Search for the cell housing the specified text and yield its (X, Y) center coordinate. 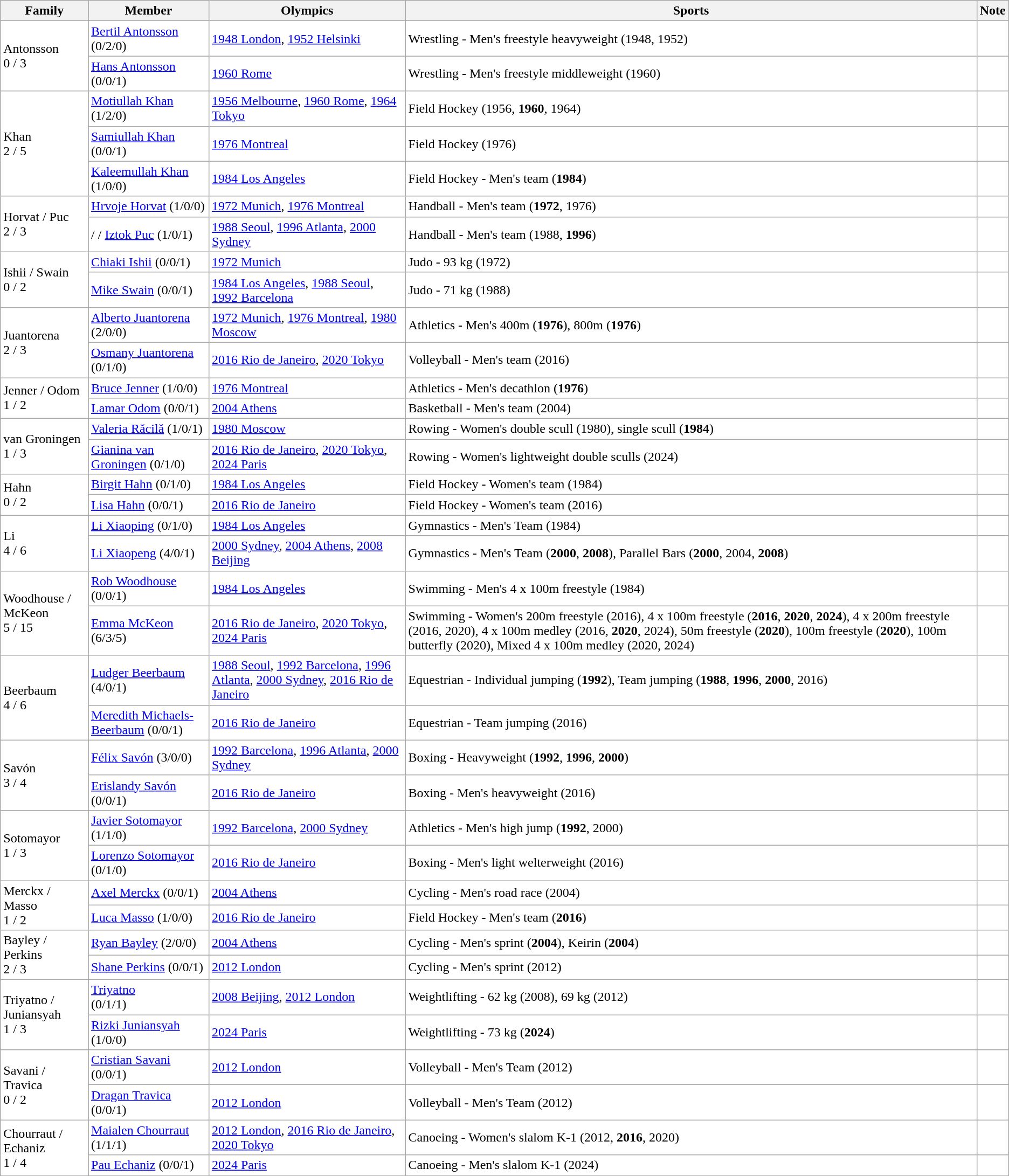
2012 London, 2016 Rio de Janeiro, 2020 Tokyo (307, 1137)
1972 Munich (307, 262)
Hahn 0 / 2 (44, 495)
Equestrian - Team jumping (2016) (691, 722)
Félix Savón (3/0/0) (149, 758)
Valeria Răcilă (1/0/1) (149, 429)
Li Xiaopeng (4/0/1) (149, 553)
Note (993, 11)
Rowing - Women's lightweight double sculls (2024) (691, 457)
Beerbaum 4 / 6 (44, 697)
Wrestling - Men's freestyle heavyweight (1948, 1952) (691, 39)
Cycling - Men's sprint (2012) (691, 967)
Li Xiaoping (0/1/0) (149, 525)
Family (44, 11)
Triyatno / Juniansyah 1 / 3 (44, 1015)
Samiullah Khan (0/0/1) (149, 143)
van Groningen 1 / 3 (44, 446)
Cycling - Men's sprint (2004), Keirin (2004) (691, 943)
Athletics - Men's decathlon (1976) (691, 388)
Field Hockey (1956, 1960, 1964) (691, 109)
1972 Munich, 1976 Montreal, 1980 Moscow (307, 324)
Ludger Beerbaum (4/0/1) (149, 680)
Shane Perkins (0/0/1) (149, 967)
Ishii / Swain 0 / 2 (44, 279)
1948 London, 1952 Helsinki (307, 39)
Field Hockey (1976) (691, 143)
Cristian Savani (0/0/1) (149, 1067)
Dragan Travica (0/0/1) (149, 1103)
Luca Masso (1/0/0) (149, 918)
Motiullah Khan (1/2/0) (149, 109)
Emma McKeon (6/3/5) (149, 631)
2016 Rio de Janeiro, 2020 Tokyo (307, 360)
Canoeing - Women's slalom K-1 (2012, 2016, 2020) (691, 1137)
Rizki Juniansyah (1/0/0) (149, 1033)
Axel Merckx (0/0/1) (149, 893)
Lisa Hahn (0/0/1) (149, 505)
Ryan Bayley (2/0/0) (149, 943)
Equestrian - Individual jumping (1992), Team jumping (1988, 1996, 2000, 2016) (691, 680)
Alberto Juantorena (2/0/0) (149, 324)
Lamar Odom (0/0/1) (149, 409)
1960 Rome (307, 73)
Judo - 93 kg (1972) (691, 262)
Meredith Michaels-Beerbaum (0/0/1) (149, 722)
Osmany Juantorena (0/1/0) (149, 360)
Antonsson 0 / 3 (44, 56)
1980 Moscow (307, 429)
Bruce Jenner (1/0/0) (149, 388)
Mike Swain (0/0/1) (149, 290)
Woodhouse / McKeon 5 / 15 (44, 613)
Weightlifting - 73 kg (2024) (691, 1033)
Li 4 / 6 (44, 543)
1956 Melbourne, 1960 Rome, 1964 Tokyo (307, 109)
Chourraut / Echaniz 1 / 4 (44, 1148)
Athletics - Men's 400m (1976), 800m (1976) (691, 324)
Sports (691, 11)
Erislandy Savón (0/0/1) (149, 792)
Rowing - Women's double scull (1980), single scull (1984) (691, 429)
Handball - Men's team (1988, 1996) (691, 234)
Rob Woodhouse (0/0/1) (149, 589)
1984 Los Angeles, 1988 Seoul, 1992 Barcelona (307, 290)
Jenner / Odom 1 / 2 (44, 398)
Pau Echaniz (0/0/1) (149, 1165)
Savón 3 / 4 (44, 775)
2008 Beijing, 2012 London (307, 997)
Wrestling - Men's freestyle middleweight (1960) (691, 73)
Lorenzo Sotomayor (0/1/0) (149, 862)
Merckx / Masso 1 / 2 (44, 905)
/ / Iztok Puc (1/0/1) (149, 234)
Bayley / Perkins 2 / 3 (44, 955)
Boxing - Heavyweight (1992, 1996, 2000) (691, 758)
Boxing - Men's heavyweight (2016) (691, 792)
1988 Seoul, 1992 Barcelona, 1996 Atlanta, 2000 Sydney, 2016 Rio de Janeiro (307, 680)
Handball - Men's team (1972, 1976) (691, 206)
Javier Sotomayor (1/1/0) (149, 828)
Member (149, 11)
1972 Munich, 1976 Montreal (307, 206)
Gymnastics - Men's Team (1984) (691, 525)
1992 Barcelona, 1996 Atlanta, 2000 Sydney (307, 758)
Canoeing - Men's slalom K-1 (2024) (691, 1165)
Bertil Antonsson (0/2/0) (149, 39)
Olympics (307, 11)
Maialen Chourraut (1/1/1) (149, 1137)
Field Hockey - Men's team (1984) (691, 179)
2000 Sydney, 2004 Athens, 2008 Beijing (307, 553)
Judo - 71 kg (1988) (691, 290)
Volleyball - Men's team (2016) (691, 360)
Horvat / Puc 2 / 3 (44, 224)
Basketball - Men's team (2004) (691, 409)
Athletics - Men's high jump (1992, 2000) (691, 828)
Cycling - Men's road race (2004) (691, 893)
Khan 2 / 5 (44, 143)
Sotomayor 1 / 3 (44, 845)
Boxing - Men's light welterweight (2016) (691, 862)
Gianina van Groningen (0/1/0) (149, 457)
Chiaki Ishii (0/0/1) (149, 262)
Hans Antonsson (0/0/1) (149, 73)
Juantorena 2 / 3 (44, 342)
Gymnastics - Men's Team (2000, 2008), Parallel Bars (2000, 2004, 2008) (691, 553)
1988 Seoul, 1996 Atlanta, 2000 Sydney (307, 234)
Swimming - Men's 4 x 100m freestyle (1984) (691, 589)
Kaleemullah Khan (1/0/0) (149, 179)
1992 Barcelona, 2000 Sydney (307, 828)
Weightlifting - 62 kg (2008), 69 kg (2012) (691, 997)
Savani / Travica 0 / 2 (44, 1085)
Triyatno (0/1/1) (149, 997)
Field Hockey - Men's team (2016) (691, 918)
Birgit Hahn (0/1/0) (149, 485)
Field Hockey - Women's team (1984) (691, 485)
Hrvoje Horvat (1/0/0) (149, 206)
Field Hockey - Women's team (2016) (691, 505)
